Return the (X, Y) coordinate for the center point of the cell that contains the specified text.  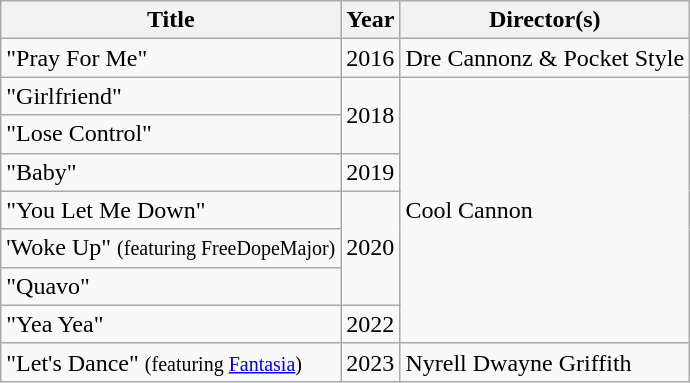
"Yea Yea" (171, 324)
"Lose Control" (171, 134)
"You Let Me Down" (171, 210)
"Baby" (171, 172)
2019 (370, 172)
"Let's Dance" (featuring Fantasia) (171, 362)
2020 (370, 248)
Cool Cannon (545, 210)
"Quavo" (171, 286)
2022 (370, 324)
'Woke Up" (featuring FreeDopeMajor) (171, 248)
"Pray For Me" (171, 58)
Year (370, 20)
2016 (370, 58)
Title (171, 20)
2018 (370, 115)
Nyrell Dwayne Griffith (545, 362)
Director(s) (545, 20)
Dre Cannonz & Pocket Style (545, 58)
2023 (370, 362)
"Girlfriend" (171, 96)
